Search for the cell housing the specified text and yield its [x, y] center coordinate. 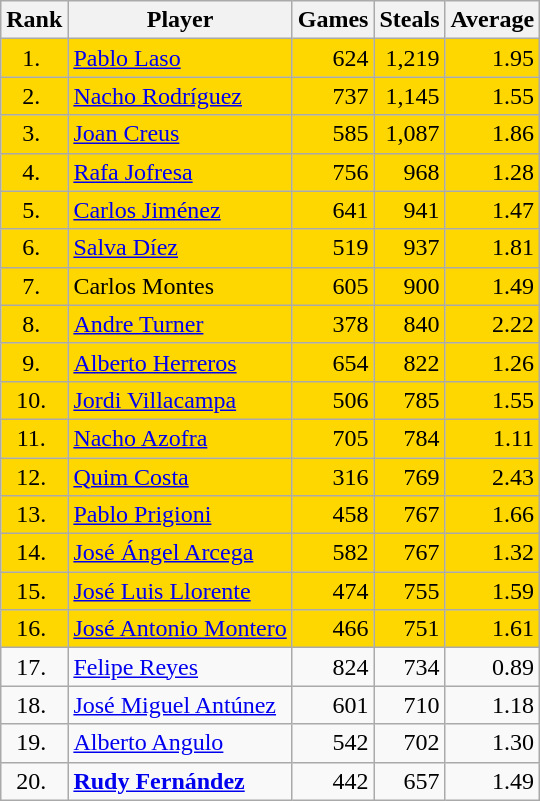
Andre Turner [180, 324]
19. [34, 743]
1.28 [492, 172]
824 [333, 667]
941 [410, 210]
937 [410, 248]
12. [34, 477]
840 [410, 324]
1.18 [492, 705]
José Miguel Antúnez [180, 705]
605 [333, 286]
585 [333, 134]
582 [333, 553]
2. [34, 96]
1.66 [492, 515]
2.43 [492, 477]
7. [34, 286]
José Antonio Montero [180, 629]
641 [333, 210]
519 [333, 248]
José Luis Llorente [180, 591]
506 [333, 400]
Rudy Fernández [180, 781]
Carlos Jiménez [180, 210]
751 [410, 629]
Average [492, 20]
10. [34, 400]
Alberto Angulo [180, 743]
1.95 [492, 58]
702 [410, 743]
Pablo Laso [180, 58]
0.89 [492, 667]
8. [34, 324]
20. [34, 781]
Salva Díez [180, 248]
734 [410, 667]
755 [410, 591]
756 [333, 172]
16. [34, 629]
13. [34, 515]
Rank [34, 20]
6. [34, 248]
710 [410, 705]
5. [34, 210]
Joan Creus [180, 134]
15. [34, 591]
1.32 [492, 553]
1.59 [492, 591]
1,087 [410, 134]
Games [333, 20]
Player [180, 20]
1.81 [492, 248]
466 [333, 629]
Steals [410, 20]
1.86 [492, 134]
14. [34, 553]
9. [34, 362]
Jordi Villacampa [180, 400]
1. [34, 58]
601 [333, 705]
458 [333, 515]
Rafa Jofresa [180, 172]
1.47 [492, 210]
1,219 [410, 58]
2.22 [492, 324]
Felipe Reyes [180, 667]
17. [34, 667]
822 [410, 362]
705 [333, 438]
José Ángel Arcega [180, 553]
654 [333, 362]
968 [410, 172]
18. [34, 705]
Nacho Azofra [180, 438]
1.11 [492, 438]
785 [410, 400]
624 [333, 58]
378 [333, 324]
Pablo Prigioni [180, 515]
900 [410, 286]
1.26 [492, 362]
542 [333, 743]
737 [333, 96]
1,145 [410, 96]
Carlos Montes [180, 286]
11. [34, 438]
784 [410, 438]
4. [34, 172]
442 [333, 781]
316 [333, 477]
1.30 [492, 743]
Quim Costa [180, 477]
474 [333, 591]
1.61 [492, 629]
Nacho Rodríguez [180, 96]
769 [410, 477]
3. [34, 134]
Alberto Herreros [180, 362]
657 [410, 781]
